Search for the cell housing the specified text and yield its [x, y] center coordinate. 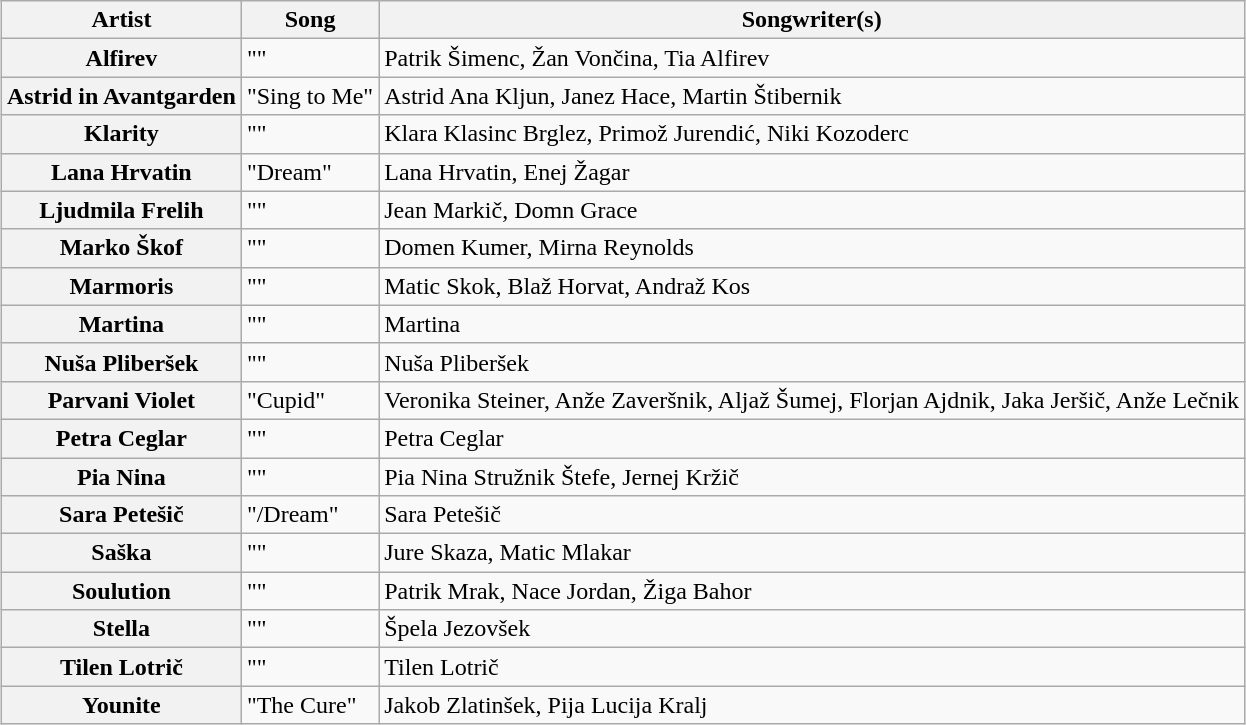
Klarity [121, 134]
Marmoris [121, 286]
Domen Kumer, Mirna Reynolds [812, 248]
Astrid Ana Kljun, Janez Hace, Martin Štibernik [812, 96]
Špela Jezovšek [812, 629]
Patrik Šimenc, Žan Vončina, Tia Alfirev [812, 58]
"/Dream" [310, 515]
Pia Nina [121, 477]
Parvani Violet [121, 400]
Lana Hrvatin, Enej Žagar [812, 172]
Klara Klasinc Brglez, Primož Jurendić, Niki Kozoderc [812, 134]
"Dream" [310, 172]
Jakob Zlatinšek, Pija Lucija Kralj [812, 705]
Matic Skok, Blaž Horvat, Andraž Kos [812, 286]
Stella [121, 629]
Ljudmila Frelih [121, 210]
Lana Hrvatin [121, 172]
Artist [121, 20]
Pia Nina Stružnik Štefe, Jernej Kržič [812, 477]
Younite [121, 705]
Patrik Mrak, Nace Jordan, Žiga Bahor [812, 591]
Alfirev [121, 58]
Saška [121, 553]
Jure Skaza, Matic Mlakar [812, 553]
"Cupid" [310, 400]
Songwriter(s) [812, 20]
Marko Škof [121, 248]
Song [310, 20]
Jean Markič, Domn Grace [812, 210]
"The Cure" [310, 705]
Soulution [121, 591]
"Sing to Me" [310, 96]
Astrid in Avantgarden [121, 96]
Veronika Steiner, Anže Zaveršnik, Aljaž Šumej, Florjan Ajdnik, Jaka Jeršič, Anže Lečnik [812, 400]
